Capture the cell that displays the provided text and extract its (X, Y) central coordinate. 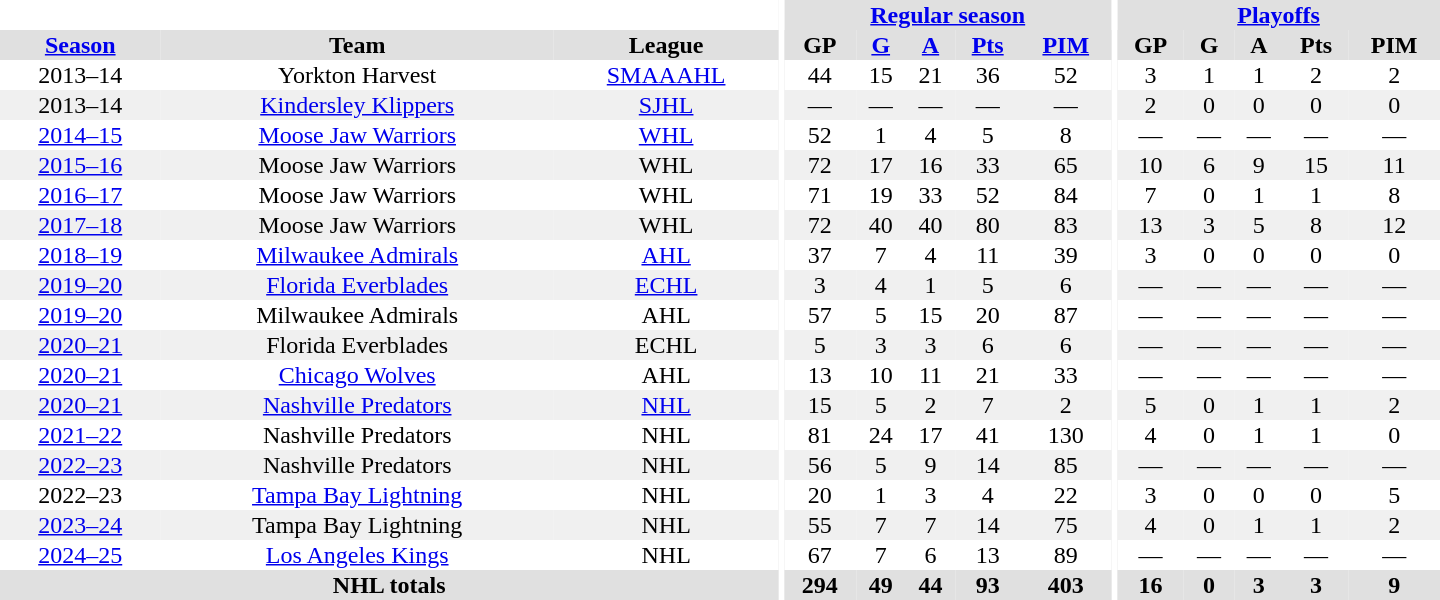
2014–15 (80, 135)
67 (820, 555)
League (666, 45)
SJHL (666, 105)
2024–25 (80, 555)
22 (1066, 495)
Team (356, 45)
130 (1066, 435)
71 (820, 195)
36 (988, 75)
Yorkton Harvest (356, 75)
2015–16 (80, 165)
87 (1066, 315)
Los Angeles Kings (356, 555)
49 (881, 585)
NHL totals (389, 585)
83 (1066, 225)
57 (820, 315)
294 (820, 585)
41 (988, 435)
75 (1066, 525)
84 (1066, 195)
Chicago Wolves (356, 375)
65 (1066, 165)
81 (820, 435)
89 (1066, 555)
39 (1066, 255)
Playoffs (1278, 15)
403 (1066, 585)
2023–24 (80, 525)
56 (820, 465)
37 (820, 255)
80 (988, 225)
2017–18 (80, 225)
SMAAAHL (666, 75)
2018–19 (80, 255)
24 (881, 435)
Regular season (948, 15)
85 (1066, 465)
12 (1394, 225)
55 (820, 525)
Season (80, 45)
2021–22 (80, 435)
2016–17 (80, 195)
Kindersley Klippers (356, 105)
19 (881, 195)
93 (988, 585)
